Search for the cell housing the specified text and yield its [X, Y] center coordinate. 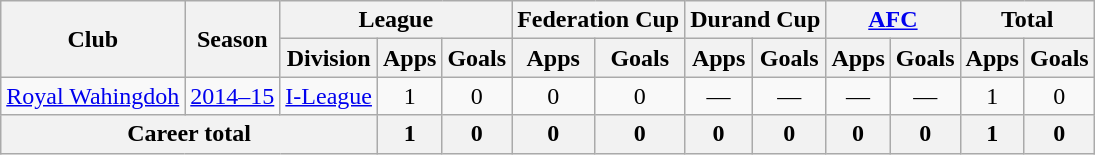
I-League [329, 96]
Federation Cup [598, 20]
Durand Cup [756, 20]
Total [1027, 20]
Royal Wahingdoh [93, 96]
2014–15 [232, 96]
Club [93, 39]
Division [329, 58]
League [396, 20]
AFC [893, 20]
Season [232, 39]
Career total [190, 134]
